Output the (X, Y) coordinate of the center of the cell containing the given text.  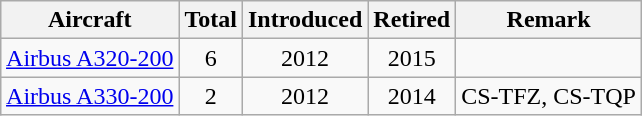
Remark (549, 20)
2014 (412, 96)
2 (211, 96)
6 (211, 58)
Airbus A330-200 (90, 96)
Airbus A320-200 (90, 58)
Retired (412, 20)
CS-TFZ, CS-TQP (549, 96)
Introduced (304, 20)
Total (211, 20)
2015 (412, 58)
Aircraft (90, 20)
